For the text-containing cell, return its midpoint in (X, Y) coordinate format. 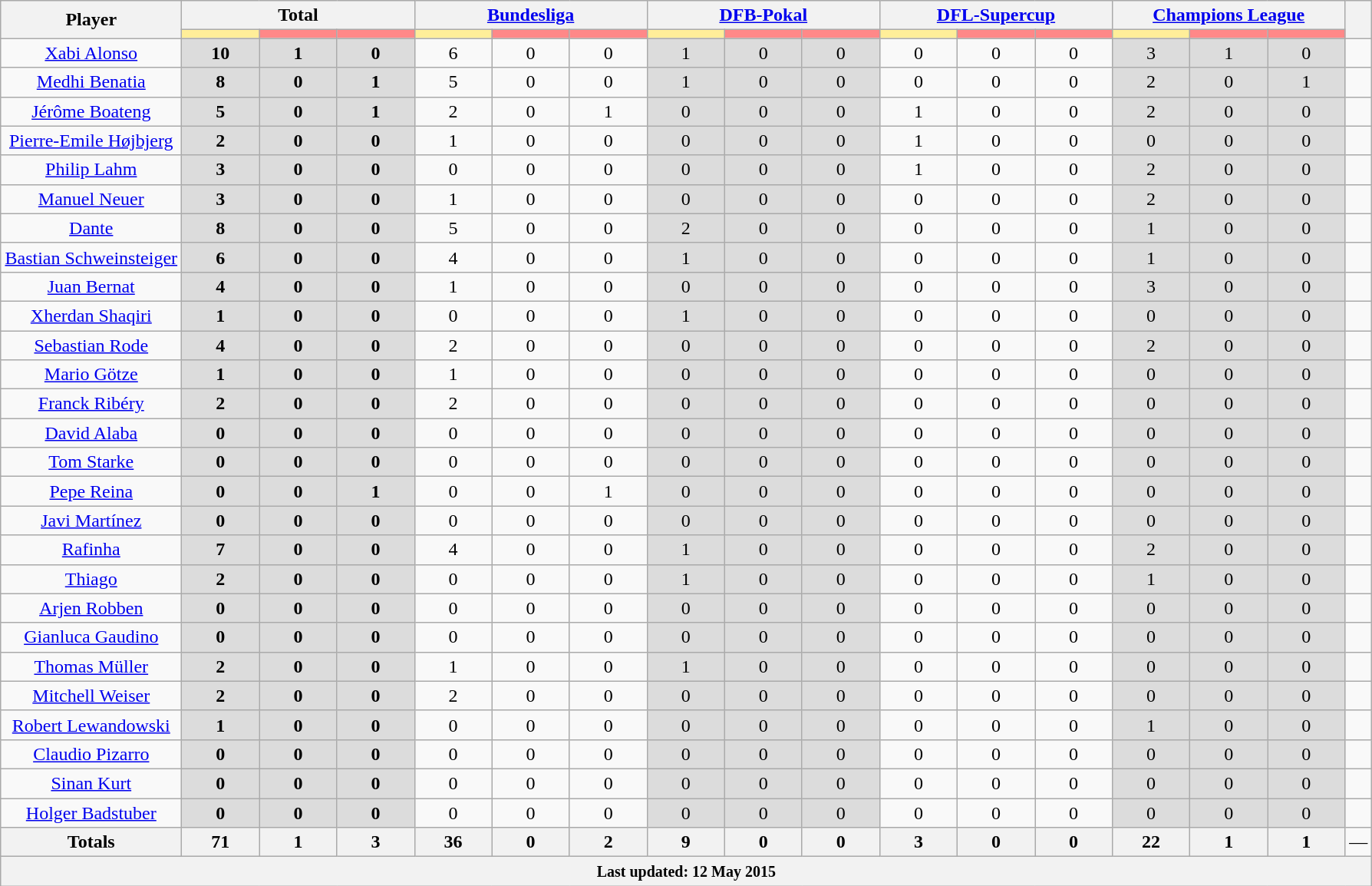
Xabi Alonso (91, 53)
Jérôme Boateng (91, 111)
Sinan Kurt (91, 783)
Player (91, 20)
Robert Lewandowski (91, 725)
Claudio Pizarro (91, 754)
DFB-Pokal (763, 15)
Juan Bernat (91, 286)
Philip Lahm (91, 170)
Javi Martínez (91, 521)
Franck Ribéry (91, 404)
Mario Götze (91, 375)
Thiago (91, 579)
Pierre-Emile Højbjerg (91, 141)
— (1358, 842)
Xherdan Shaqiri (91, 316)
Rafinha (91, 550)
Bundesliga (531, 15)
Sebastian Rode (91, 345)
Dante (91, 228)
Mitchell Weiser (91, 696)
Holger Badstuber (91, 813)
7 (221, 550)
36 (453, 842)
22 (1151, 842)
9 (686, 842)
Arjen Robben (91, 608)
Tom Starke (91, 462)
71 (221, 842)
Bastian Schweinsteiger (91, 257)
Totals (91, 842)
David Alaba (91, 433)
Gianluca Gaudino (91, 637)
DFL-Supercup (996, 15)
10 (221, 53)
Total (298, 15)
Thomas Müller (91, 666)
Champions League (1229, 15)
Manuel Neuer (91, 199)
Pepe Reina (91, 491)
Last updated: 12 May 2015 (686, 871)
Medhi Benatia (91, 82)
